Return the (x, y) coordinate for the center point of the cell that contains the specified text.  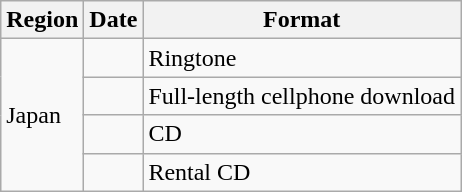
Format (302, 20)
Ringtone (302, 58)
Japan (42, 115)
Region (42, 20)
Full-length cellphone download (302, 96)
Rental CD (302, 172)
CD (302, 134)
Date (114, 20)
